Find where the given text appears and provide that cell's center as (X, Y) coordinate. 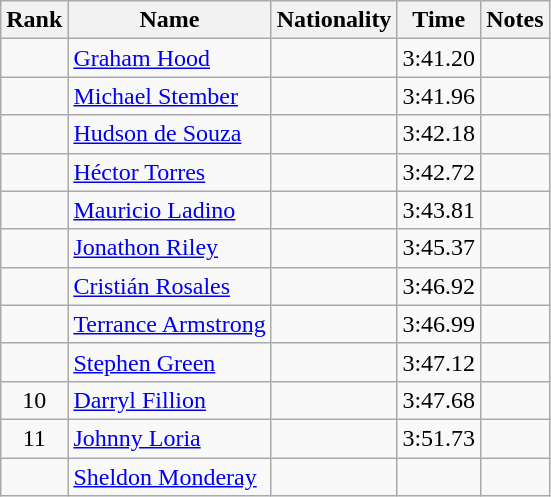
3:43.81 (439, 210)
3:42.72 (439, 172)
3:42.18 (439, 134)
3:41.96 (439, 96)
3:41.20 (439, 58)
3:51.73 (439, 438)
3:47.12 (439, 362)
3:45.37 (439, 248)
Terrance Armstrong (170, 324)
Notes (515, 20)
Stephen Green (170, 362)
Jonathon Riley (170, 248)
Time (439, 20)
Sheldon Monderay (170, 477)
Mauricio Ladino (170, 210)
11 (34, 438)
3:46.92 (439, 286)
Héctor Torres (170, 172)
10 (34, 400)
Name (170, 20)
Darryl Fillion (170, 400)
Michael Stember (170, 96)
Cristián Rosales (170, 286)
Nationality (334, 20)
3:46.99 (439, 324)
3:47.68 (439, 400)
Hudson de Souza (170, 134)
Graham Hood (170, 58)
Rank (34, 20)
Johnny Loria (170, 438)
